Extract the (x, y) coordinate from the center of the cell holding the provided text.  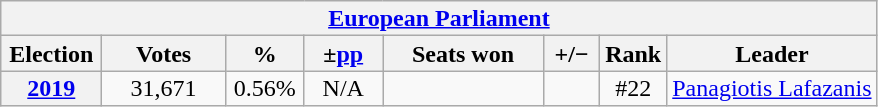
N/A (344, 88)
Leader (772, 54)
#22 (634, 88)
Seats won (462, 54)
2019 (52, 88)
Panagiotis Lafazanis (772, 88)
Votes (164, 54)
% (264, 54)
Election (52, 54)
Rank (634, 54)
31,671 (164, 88)
±pp (344, 54)
+/− (572, 54)
European Parliament (439, 18)
0.56% (264, 88)
